Locate the cell with the specified text and output its (X, Y) center coordinate. 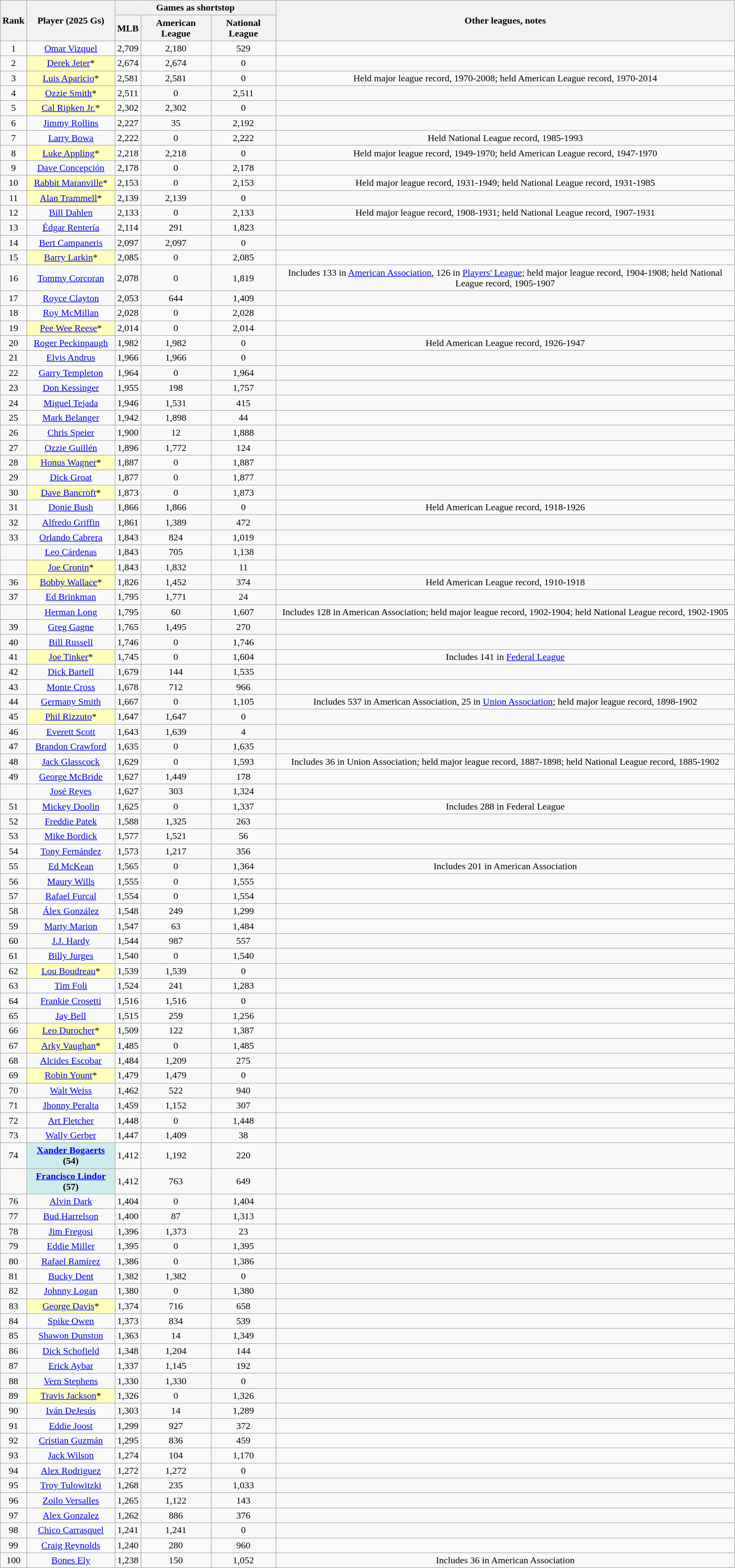
1,325 (176, 821)
1,679 (128, 672)
1,509 (128, 1031)
15 (13, 258)
Bobby Wallace* (71, 582)
Held major league record, 1931-1949; held National League record, 1931-1985 (505, 183)
Vern Stephens (71, 1381)
522 (176, 1090)
Held major league record, 1970-2008; held American League record, 1970-2014 (505, 78)
31 (13, 507)
American League (176, 28)
Leo Durocher* (71, 1031)
1,544 (128, 941)
Rafael Ramírez (71, 1261)
Álex González (71, 911)
1,819 (243, 278)
92 (13, 1441)
1,105 (243, 702)
270 (243, 627)
307 (243, 1105)
1,524 (128, 986)
71 (13, 1105)
28 (13, 463)
Barry Larkin* (71, 258)
Alex Gonzalez (71, 1515)
43 (13, 687)
40 (13, 642)
1,052 (243, 1560)
1,604 (243, 657)
Garry Templeton (71, 373)
Erick Aybar (71, 1366)
Mark Belanger (71, 418)
263 (243, 821)
Marty Marion (71, 926)
303 (176, 791)
Eddie Miller (71, 1246)
Jhonny Peralta (71, 1105)
62 (13, 971)
Iván DeJesús (71, 1410)
Craig Reynolds (71, 1545)
88 (13, 1381)
64 (13, 1001)
66 (13, 1031)
79 (13, 1246)
1,900 (128, 432)
Bones Ely (71, 1560)
Jim Fregosi (71, 1231)
Bill Russell (71, 642)
Phil Rizzuto* (71, 717)
275 (243, 1061)
1,170 (243, 1456)
1,548 (128, 911)
Art Fletcher (71, 1120)
2,192 (243, 123)
National League (243, 28)
91 (13, 1425)
17 (13, 298)
Honus Wagner* (71, 463)
9 (13, 168)
Chris Speier (71, 432)
241 (176, 986)
80 (13, 1261)
38 (243, 1135)
1,033 (243, 1486)
Other leagues, notes (505, 20)
Rank (13, 20)
1,363 (128, 1336)
1,757 (243, 388)
81 (13, 1276)
Monte Cross (71, 687)
Eddie Joost (71, 1425)
22 (13, 373)
Rabbit Maranville* (71, 183)
1,832 (176, 567)
94 (13, 1471)
Spike Owen (71, 1321)
Includes 201 in American Association (505, 866)
960 (243, 1545)
1,573 (128, 851)
86 (13, 1351)
2,053 (128, 298)
Robin Yount* (71, 1075)
Held American League record, 1926-1947 (505, 343)
Luke Appling* (71, 153)
192 (243, 1366)
54 (13, 851)
Bert Campaneris (71, 243)
39 (13, 627)
1,942 (128, 418)
Travis Jackson* (71, 1396)
1,122 (176, 1500)
459 (243, 1441)
Tim Foli (71, 986)
716 (176, 1306)
Frankie Crosetti (71, 1001)
Leo Cárdenas (71, 552)
834 (176, 1321)
Tommy Corcoran (71, 278)
13 (13, 228)
Ozzie Guillén (71, 447)
5 (13, 108)
Ed McKean (71, 866)
97 (13, 1515)
Bud Harrelson (71, 1216)
Herman Long (71, 612)
82 (13, 1291)
2,114 (128, 228)
Includes 141 in Federal League (505, 657)
Brandon Crawford (71, 747)
Freddie Patek (71, 821)
Royce Clayton (71, 298)
73 (13, 1135)
1,387 (243, 1031)
Held American League record, 1910-1918 (505, 582)
47 (13, 747)
2,180 (176, 48)
415 (243, 403)
1,955 (128, 388)
Alex Rodriguez (71, 1471)
104 (176, 1456)
1,452 (176, 582)
Everett Scott (71, 732)
372 (243, 1425)
280 (176, 1545)
Games as shortstop (196, 8)
George McBride (71, 777)
Jay Bell (71, 1016)
16 (13, 278)
1,389 (176, 522)
1,274 (128, 1456)
6 (13, 123)
93 (13, 1456)
8 (13, 153)
1,678 (128, 687)
George Davis* (71, 1306)
1,823 (243, 228)
1,946 (128, 403)
29 (13, 478)
Elvis Andrus (71, 358)
1,531 (176, 403)
30 (13, 493)
Ed Brinkman (71, 597)
Includes 36 in Union Association; held major league record, 1887-1898; held National League record, 1885-1902 (505, 762)
1,896 (128, 447)
52 (13, 821)
48 (13, 762)
MLB (128, 28)
356 (243, 851)
Luis Aparicio* (71, 78)
1,521 (176, 836)
Rafael Furcal (71, 896)
45 (13, 717)
Cristian Guzmán (71, 1441)
Arky Vaughan* (71, 1046)
65 (13, 1016)
Includes 133 in American Association, 126 in Players' League; held major league record, 1904-1908; held National League record, 1905-1907 (505, 278)
1,588 (128, 821)
1,374 (128, 1306)
374 (243, 582)
124 (243, 447)
824 (176, 537)
1,577 (128, 836)
99 (13, 1545)
Édgar Rentería (71, 228)
49 (13, 777)
1,396 (128, 1231)
36 (13, 582)
Alvin Dark (71, 1202)
Maury Wills (71, 881)
122 (176, 1031)
2,709 (128, 48)
987 (176, 941)
90 (13, 1410)
26 (13, 432)
Includes 128 in American Association; held major league record, 1902-1904; held National League record, 1902-1905 (505, 612)
1,145 (176, 1366)
658 (243, 1306)
Dick Groat (71, 478)
1,449 (176, 777)
Germany Smith (71, 702)
96 (13, 1500)
940 (243, 1090)
20 (13, 343)
886 (176, 1515)
1,515 (128, 1016)
539 (243, 1321)
1,324 (243, 791)
Xander Bogaerts (54) (71, 1156)
Chico Carrasquel (71, 1530)
1,771 (176, 597)
1,238 (128, 1560)
249 (176, 911)
1,629 (128, 762)
Miguel Tejada (71, 403)
Alan Trammell* (71, 198)
J.J. Hardy (71, 941)
1,625 (128, 806)
Roger Peckinpaugh (71, 343)
46 (13, 732)
1,643 (128, 732)
Shawon Dunston (71, 1336)
1,192 (176, 1156)
Dick Bartell (71, 672)
1,295 (128, 1441)
58 (13, 911)
1,447 (128, 1135)
Dave Concepción (71, 168)
Player (2025 Gs) (71, 20)
Alfredo Griffin (71, 522)
Held major league record, 1908-1931; held National League record, 1907-1931 (505, 213)
220 (243, 1156)
1,349 (243, 1336)
1 (13, 48)
Includes 288 in Federal League (505, 806)
25 (13, 418)
Alcides Escobar (71, 1061)
2,227 (128, 123)
Jack Wilson (71, 1456)
61 (13, 956)
19 (13, 328)
1,289 (243, 1410)
Francisco Lindor (57) (71, 1181)
67 (13, 1046)
74 (13, 1156)
1,535 (243, 672)
Walt Weiss (71, 1090)
Held major league record, 1949-1970; held American League record, 1947-1970 (505, 153)
235 (176, 1486)
557 (243, 941)
Zoilo Versalles (71, 1500)
85 (13, 1336)
712 (176, 687)
1,138 (243, 552)
1,765 (128, 627)
3 (13, 78)
198 (176, 388)
1,495 (176, 627)
32 (13, 522)
Troy Tulowitzki (71, 1486)
291 (176, 228)
1,256 (243, 1016)
Wally Gerber (71, 1135)
1,217 (176, 851)
José Reyes (71, 791)
1,565 (128, 866)
1,593 (243, 762)
644 (176, 298)
1,348 (128, 1351)
143 (243, 1500)
Joe Cronin* (71, 567)
Orlando Cabrera (71, 537)
76 (13, 1202)
Don Kessinger (71, 388)
77 (13, 1216)
Cal Ripken Jr.* (71, 108)
7 (13, 138)
Includes 537 in American Association, 25 in Union Association; held major league record, 1898-1902 (505, 702)
Johnny Logan (71, 1291)
1,209 (176, 1061)
1,607 (243, 612)
53 (13, 836)
10 (13, 183)
37 (13, 597)
Jack Glasscock (71, 762)
927 (176, 1425)
1,019 (243, 537)
1,826 (128, 582)
Mickey Doolin (71, 806)
41 (13, 657)
Held American League record, 1918-1926 (505, 507)
Joe Tinker* (71, 657)
1,313 (243, 1216)
68 (13, 1061)
Jimmy Rollins (71, 123)
Bucky Dent (71, 1276)
59 (13, 926)
18 (13, 313)
472 (243, 522)
Tony Fernández (71, 851)
84 (13, 1321)
55 (13, 866)
763 (176, 1181)
Greg Gagne (71, 627)
Dick Schofield (71, 1351)
836 (176, 1441)
Mike Bordick (71, 836)
Includes 36 in American Association (505, 1560)
Derek Jeter* (71, 63)
Roy McMillan (71, 313)
Billy Jurges (71, 956)
649 (243, 1181)
1,204 (176, 1351)
705 (176, 552)
1,240 (128, 1545)
1,265 (128, 1500)
1,268 (128, 1486)
100 (13, 1560)
Bill Dahlen (71, 213)
27 (13, 447)
1,283 (243, 986)
2 (13, 63)
42 (13, 672)
529 (243, 48)
89 (13, 1396)
Pee Wee Reese* (71, 328)
51 (13, 806)
1,888 (243, 432)
259 (176, 1016)
Held National League record, 1985-1993 (505, 138)
1,898 (176, 418)
1,462 (128, 1090)
21 (13, 358)
98 (13, 1530)
1,547 (128, 926)
1,152 (176, 1105)
Dave Bancroft* (71, 493)
1,772 (176, 447)
1,639 (176, 732)
Omar Vizquel (71, 48)
78 (13, 1231)
966 (243, 687)
178 (243, 777)
2,078 (128, 278)
69 (13, 1075)
Larry Bowa (71, 138)
150 (176, 1560)
72 (13, 1120)
1,262 (128, 1515)
1,459 (128, 1105)
33 (13, 537)
376 (243, 1515)
83 (13, 1306)
57 (13, 896)
1,364 (243, 866)
1,400 (128, 1216)
1,861 (128, 522)
Ozzie Smith* (71, 93)
1,303 (128, 1410)
1,667 (128, 702)
Lou Boudreau* (71, 971)
Donie Bush (71, 507)
35 (176, 123)
1,745 (128, 657)
95 (13, 1486)
70 (13, 1090)
